Return [X, Y] of the center of cell containing provided text 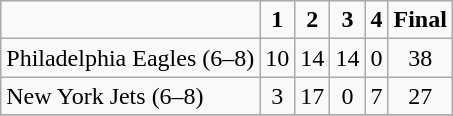
17 [312, 96]
38 [420, 58]
1 [278, 20]
4 [376, 20]
2 [312, 20]
27 [420, 96]
New York Jets (6–8) [130, 96]
7 [376, 96]
Final [420, 20]
10 [278, 58]
Philadelphia Eagles (6–8) [130, 58]
